Return [X, Y] of the center of cell containing provided text 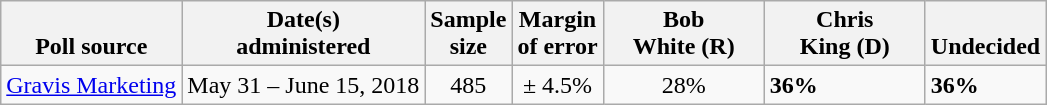
Marginof error [558, 34]
BobWhite (R) [684, 34]
28% [684, 85]
May 31 – June 15, 2018 [304, 85]
ChrisKing (D) [844, 34]
Gravis Marketing [92, 85]
485 [468, 85]
Poll source [92, 34]
Date(s)administered [304, 34]
Samplesize [468, 34]
Undecided [985, 34]
± 4.5% [558, 85]
